Detect which cell encompasses the target text, then output its (x, y) center coordinate. 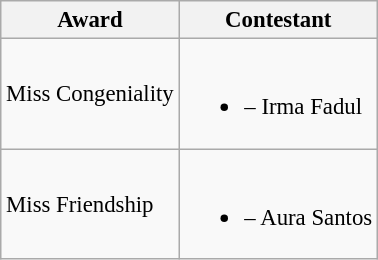
– Aura Santos (278, 204)
Contestant (278, 20)
Miss Congeniality (90, 94)
Miss Friendship (90, 204)
– Irma Fadul (278, 94)
Award (90, 20)
